Determine the [x, y] coordinate at the center of the cell enclosing the given text.  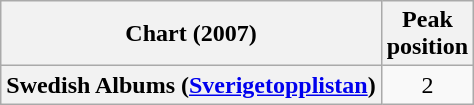
2 [427, 85]
Peakposition [427, 34]
Chart (2007) [191, 34]
Swedish Albums (Sverigetopplistan) [191, 85]
